Extract the [x, y] coordinate from the center of the cell holding the provided text.  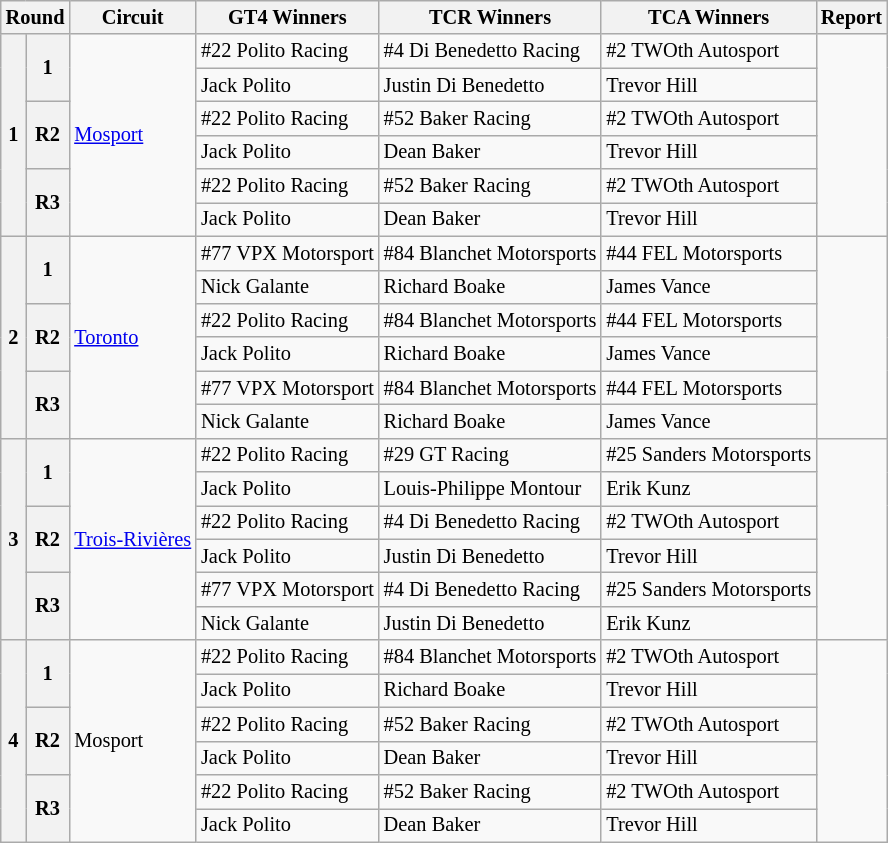
GT4 Winners [288, 17]
4 [14, 741]
Toronto [132, 337]
2 [14, 337]
TCR Winners [490, 17]
TCA Winners [708, 17]
Trois-Rivières [132, 539]
Circuit [132, 17]
Louis-Philippe Montour [490, 489]
Report [852, 17]
Round [36, 17]
#29 GT Racing [490, 455]
3 [14, 539]
